Search for the cell housing the specified text and yield its [x, y] center coordinate. 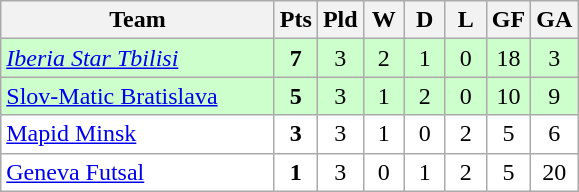
GA [554, 20]
20 [554, 172]
D [424, 20]
10 [508, 96]
9 [554, 96]
7 [296, 58]
W [384, 20]
GF [508, 20]
Iberia Star Tbilisi [138, 58]
Pld [340, 20]
Slov-Matic Bratislava [138, 96]
L [466, 20]
Team [138, 20]
Pts [296, 20]
Geneva Futsal [138, 172]
Mapid Minsk [138, 134]
18 [508, 58]
6 [554, 134]
